Return the (X, Y) coordinate for the center point of the cell that contains the specified text.  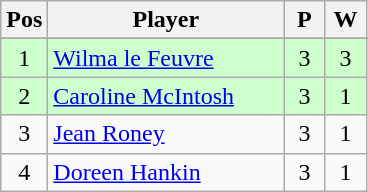
Doreen Hankin (166, 172)
Caroline McIntosh (166, 96)
Jean Roney (166, 134)
Wilma le Feuvre (166, 58)
2 (24, 96)
W (346, 20)
Player (166, 20)
4 (24, 172)
P (304, 20)
Pos (24, 20)
